Return the (X, Y) coordinate for the center point of the cell that contains the specified text.  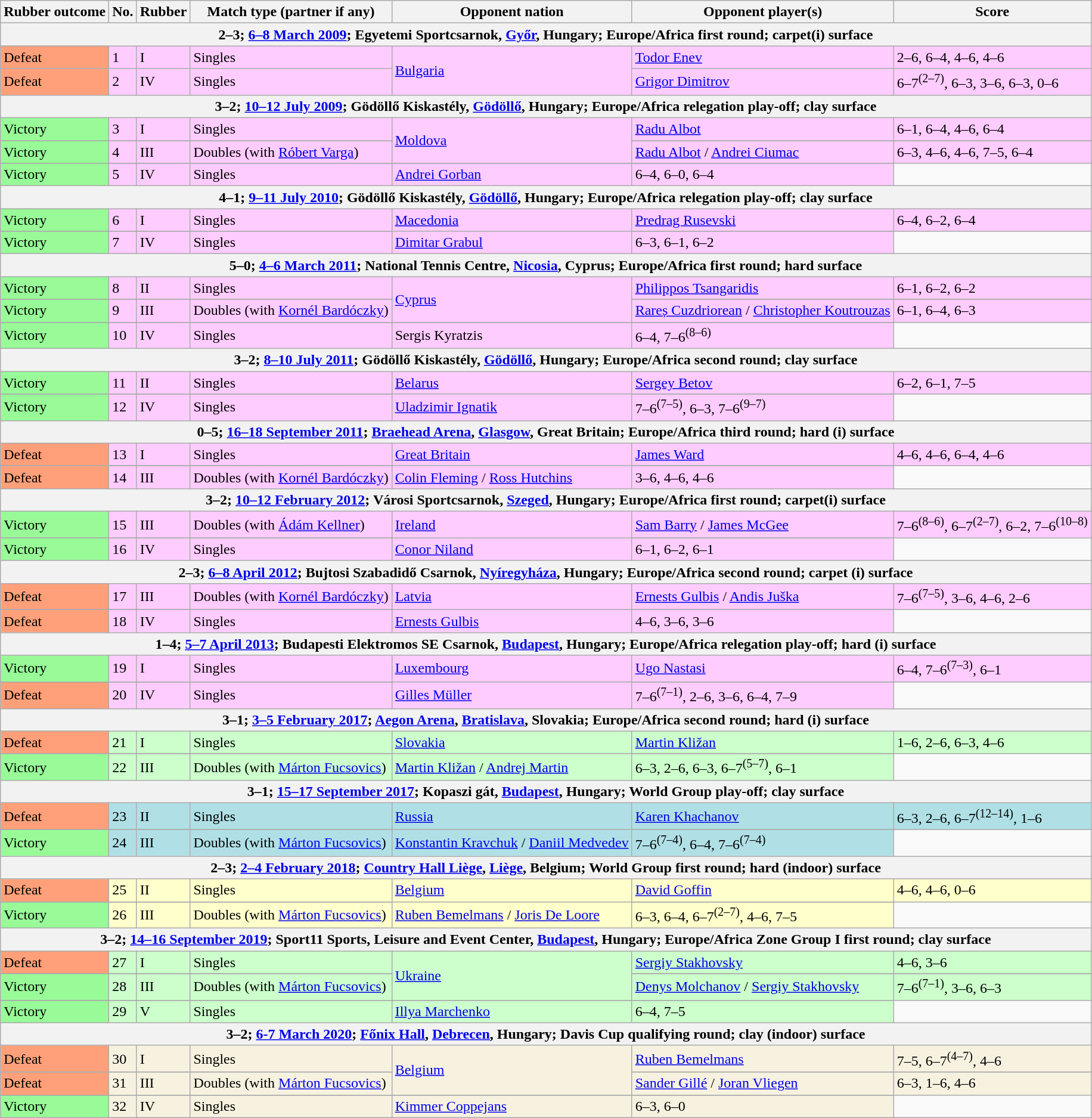
Doubles (with Ádám Kellner) (291, 525)
3–2; 6-7 March 2020; Főnix Hall, Debrecen, Hungary; Davis Cup qualifying round; clay (indoor) surface (546, 1034)
Ugo Nastasi (763, 669)
Russia (511, 817)
No. (123, 12)
Karen Khachanov (763, 817)
Opponent nation (511, 12)
James Ward (763, 454)
5 (123, 175)
1 (123, 57)
Rareș Cuzdriorean / Christopher Koutrouzas (763, 311)
4–6, 4–6, 6–4, 4–6 (992, 454)
1–6, 2–6, 6–3, 4–6 (992, 742)
Kimmer Coppejans (511, 1106)
6–1, 6–2, 6–2 (992, 288)
6–2, 6–1, 7–5 (992, 383)
2–6, 6–4, 4–6, 4–6 (992, 57)
3–1; 3–5 February 2017; Aegon Arena, Bratislava, Slovakia; Europe/Africa second round; hard (i) surface (546, 720)
32 (123, 1106)
Sander Gillé / Joran Vliegen (763, 1083)
4 (123, 152)
6–4, 6–0, 6–4 (763, 175)
0–5; 16–18 September 2011; Braehead Arena, Glasgow, Great Britain; Europe/Africa third round; hard (i) surface (546, 432)
17 (123, 596)
Andrei Gorban (511, 175)
11 (123, 383)
2 (123, 82)
Todor Enev (763, 57)
Latvia (511, 596)
6 (123, 220)
Ireland (511, 525)
6–1, 6–4, 6–3 (992, 311)
Sergis Kyratzis (511, 335)
19 (123, 669)
23 (123, 817)
Conor Niland (511, 549)
6–4, 7–6(7–3), 6–1 (992, 669)
Sergiy Stakhovsky (763, 962)
6–4, 7–6(8–6) (763, 335)
Doubles (with Róbert Varga) (291, 152)
24 (123, 843)
2–3; 6–8 April 2012; Bujtosi Szabadidő Csarnok, Nyíregyháza, Hungary; Europe/Africa second round; carpet (i) surface (546, 572)
3–2; 10–12 July 2009; Gödöllő Kiskastély, Gödöllő, Hungary; Europe/Africa relegation play-off; clay surface (546, 106)
3 (123, 129)
16 (123, 549)
31 (123, 1083)
Predrag Rusevski (763, 220)
26 (123, 915)
13 (123, 454)
8 (123, 288)
Match type (partner if any) (291, 12)
3–2; 14–16 September 2019; Sport11 Sports, Leisure and Event Center, Budapest, Hungary; Europe/Africa Zone Group I first round; clay surface (546, 940)
7–6(7–1), 2–6, 3–6, 6–4, 7–9 (763, 695)
7–6(7–5), 6–3, 7–6(9–7) (763, 408)
Uladzimir Ignatik (511, 408)
2–3; 2–4 February 2018; Country Hall Liège, Liège, Belgium; World Group first round; hard (indoor) surface (546, 868)
Ruben Bemelmans / Joris De Loore (511, 915)
4–6, 3–6, 3–6 (763, 621)
14 (123, 477)
V (163, 1011)
10 (123, 335)
30 (123, 1059)
Belarus (511, 383)
6–1, 6–2, 6–1 (763, 549)
2–3; 6–8 March 2009; Egyetemi Sportcsarnok, Győr, Hungary; Europe/Africa first round; carpet(i) surface (546, 35)
Luxembourg (511, 669)
Gilles Müller (511, 695)
Martin Kližan (763, 742)
Denys Molchanov / Sergiy Stakhovsky (763, 987)
Ruben Bemelmans (763, 1059)
6–3, 2–6, 6–7(12–14), 1–6 (992, 817)
Radu Albot (763, 129)
6–3, 4–6, 4–6, 7–5, 6–4 (992, 152)
20 (123, 695)
6–1, 6–4, 4–6, 6–4 (992, 129)
Moldova (511, 141)
6–3, 6–0 (763, 1106)
6–3, 6–1, 6–2 (763, 243)
Grigor Dimitrov (763, 82)
Score (992, 12)
Konstantin Kravchuk / Daniil Medvedev (511, 843)
Great Britain (511, 454)
4–1; 9–11 July 2010; Gödöllő Kiskastély, Gödöllő, Hungary; Europe/Africa relegation play-off; clay surface (546, 197)
3–6, 4–6, 4–6 (763, 477)
6–3, 1–6, 4–6 (992, 1083)
7–5, 6–7(4–7), 4–6 (992, 1059)
Martin Kližan / Andrej Martin (511, 767)
6–4, 7–5 (763, 1011)
Ukraine (511, 975)
12 (123, 408)
6–7(2–7), 6–3, 3–6, 6–3, 0–6 (992, 82)
27 (123, 962)
Illya Marchenko (511, 1011)
6–3, 6–4, 6–7(2–7), 4–6, 7–5 (763, 915)
18 (123, 621)
22 (123, 767)
7–6(8–6), 6–7(2–7), 6–2, 7–6(10–8) (992, 525)
Radu Albot / Andrei Ciumac (763, 152)
28 (123, 987)
3–2; 10–12 February 2012; Városi Sportcsarnok, Szeged, Hungary; Europe/Africa first round; carpet(i) surface (546, 500)
15 (123, 525)
Cyprus (511, 299)
Sam Barry / James McGee (763, 525)
6–3, 2–6, 6–3, 6–7(5–7), 6–1 (763, 767)
Rubber (163, 12)
21 (123, 742)
3–1; 15–17 September 2017; Kopaszi gát, Budapest, Hungary; World Group play-off; clay surface (546, 792)
Opponent player(s) (763, 12)
Philippos Tsangaridis (763, 288)
6–4, 6–2, 6–4 (992, 220)
7–6(7–4), 6–4, 7–6(7–4) (763, 843)
David Goffin (763, 890)
Ernests Gulbis / Andis Juška (763, 596)
Sergey Betov (763, 383)
4–6, 4–6, 0–6 (992, 890)
29 (123, 1011)
25 (123, 890)
Rubber outcome (55, 12)
Ernests Gulbis (511, 621)
7 (123, 243)
5–0; 4–6 March 2011; National Tennis Centre, Nicosia, Cyprus; Europe/Africa first round; hard surface (546, 265)
7–6(7–1), 3–6, 6–3 (992, 987)
Slovakia (511, 742)
7–6(7–5), 3–6, 4–6, 2–6 (992, 596)
Bulgaria (511, 70)
Macedonia (511, 220)
Dimitar Grabul (511, 243)
4–6, 3–6 (992, 962)
Colin Fleming / Ross Hutchins (511, 477)
3–2; 8–10 July 2011; Gödöllő Kiskastély, Gödöllő, Hungary; Europe/Africa second round; clay surface (546, 360)
1–4; 5–7 April 2013; Budapesti Elektromos SE Csarnok, Budapest, Hungary; Europe/Africa relegation play-off; hard (i) surface (546, 644)
9 (123, 311)
